Extract the (x, y) coordinate from the center of the cell holding the provided text.  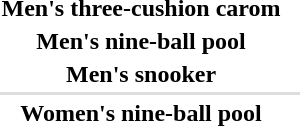
Men's snooker (141, 74)
Men's nine-ball pool (141, 41)
